For the text-containing cell, return its midpoint in [X, Y] coordinate format. 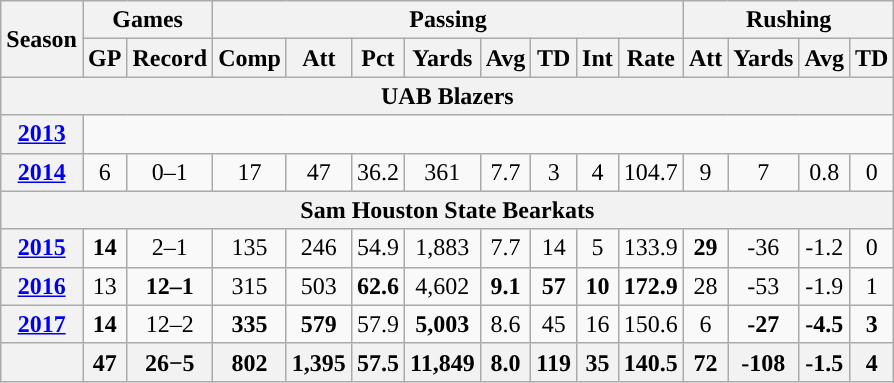
503 [318, 286]
361 [442, 172]
172.9 [650, 286]
0.8 [824, 172]
62.6 [378, 286]
5,003 [442, 324]
57.5 [378, 362]
8.6 [506, 324]
-53 [764, 286]
54.9 [378, 248]
29 [705, 248]
579 [318, 324]
335 [250, 324]
Rate [650, 58]
-1.5 [824, 362]
GP [104, 58]
Games [147, 20]
12–1 [170, 286]
28 [705, 286]
Record [170, 58]
-1.9 [824, 286]
Pct [378, 58]
-4.5 [824, 324]
10 [598, 286]
Season [42, 39]
2013 [42, 134]
Rushing [788, 20]
57 [554, 286]
Comp [250, 58]
45 [554, 324]
26−5 [170, 362]
Passing [448, 20]
2015 [42, 248]
0–1 [170, 172]
119 [554, 362]
2–1 [170, 248]
72 [705, 362]
2014 [42, 172]
Int [598, 58]
135 [250, 248]
140.5 [650, 362]
315 [250, 286]
35 [598, 362]
1 [871, 286]
8.0 [506, 362]
13 [104, 286]
150.6 [650, 324]
1,883 [442, 248]
Sam Houston State Bearkats [448, 210]
1,395 [318, 362]
16 [598, 324]
802 [250, 362]
11,849 [442, 362]
5 [598, 248]
57.9 [378, 324]
2016 [42, 286]
4,602 [442, 286]
-108 [764, 362]
UAB Blazers [448, 96]
9 [705, 172]
104.7 [650, 172]
17 [250, 172]
133.9 [650, 248]
36.2 [378, 172]
7 [764, 172]
-27 [764, 324]
246 [318, 248]
2017 [42, 324]
-36 [764, 248]
12–2 [170, 324]
9.1 [506, 286]
-1.2 [824, 248]
